Pinpoint the cell where the given text exists, returning its (X, Y) midpoint coordinate. 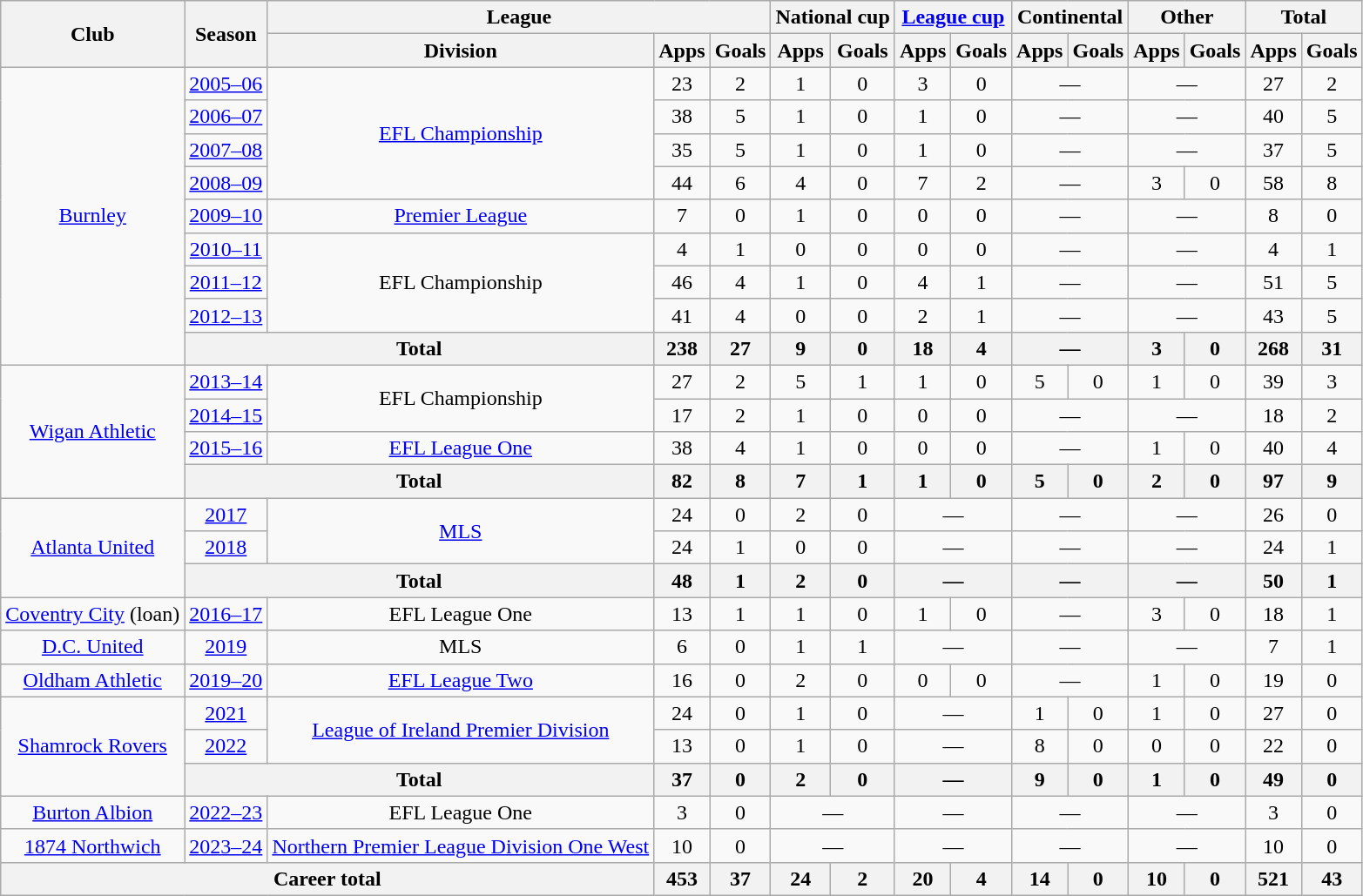
16 (682, 680)
48 (682, 581)
2016–17 (226, 614)
2019 (226, 647)
2021 (226, 713)
2014–15 (226, 415)
League of Ireland Premier Division (461, 730)
Burton Albion (92, 812)
31 (1332, 348)
League (519, 17)
Oldham Athletic (92, 680)
521 (1273, 879)
Shamrock Rovers (92, 746)
2008–09 (226, 183)
2019–20 (226, 680)
35 (682, 150)
Burnley (92, 216)
20 (922, 879)
50 (1273, 581)
Season (226, 34)
19 (1273, 680)
268 (1273, 348)
97 (1273, 482)
Atlanta United (92, 548)
2012–13 (226, 315)
41 (682, 315)
Premier League (461, 216)
Division (461, 51)
Other (1187, 17)
Club (92, 34)
51 (1273, 282)
EFL League Two (461, 680)
Wigan Athletic (92, 431)
46 (682, 282)
2009–10 (226, 216)
2011–12 (226, 282)
453 (682, 879)
Career total (327, 879)
238 (682, 348)
League cup (953, 17)
2006–07 (226, 117)
2007–08 (226, 150)
82 (682, 482)
2005–06 (226, 84)
Coventry City (loan) (92, 614)
1874 Northwich (92, 845)
44 (682, 183)
National cup (833, 17)
2015–16 (226, 448)
22 (1273, 746)
14 (1040, 879)
D.C. United (92, 647)
39 (1273, 381)
Continental (1070, 17)
2010–11 (226, 249)
17 (682, 415)
Northern Premier League Division One West (461, 845)
23 (682, 84)
58 (1273, 183)
2022 (226, 746)
2018 (226, 548)
2023–24 (226, 845)
2022–23 (226, 812)
49 (1273, 779)
2017 (226, 515)
2013–14 (226, 381)
26 (1273, 515)
